Scan for the cell matching the given text and deliver its [x, y] coordinate at center. 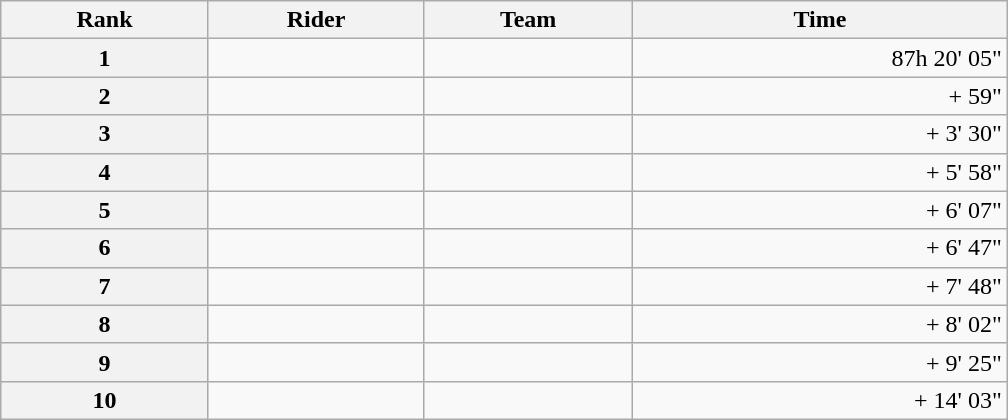
2 [104, 96]
6 [104, 248]
+ 59" [820, 96]
5 [104, 210]
+ 9' 25" [820, 362]
1 [104, 58]
+ 14' 03" [820, 400]
+ 8' 02" [820, 324]
Team [528, 20]
9 [104, 362]
+ 3' 30" [820, 134]
8 [104, 324]
7 [104, 286]
10 [104, 400]
3 [104, 134]
+ 6' 07" [820, 210]
Rider [316, 20]
+ 7' 48" [820, 286]
+ 5' 58" [820, 172]
Rank [104, 20]
+ 6' 47" [820, 248]
4 [104, 172]
87h 20' 05" [820, 58]
Time [820, 20]
